Find where the given text appears and provide that cell's center as [X, Y] coordinate. 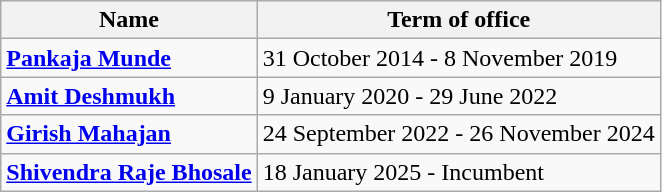
Shivendra Raje Bhosale [129, 172]
Pankaja Munde [129, 58]
Name [129, 20]
Girish Mahajan [129, 134]
Amit Deshmukh [129, 96]
Term of office [458, 20]
18 January 2025 - Incumbent [458, 172]
24 September 2022 - 26 November 2024 [458, 134]
31 October 2014 - 8 November 2019 [458, 58]
9 January 2020 - 29 June 2022 [458, 96]
